For the text-containing cell, return its midpoint in [X, Y] coordinate format. 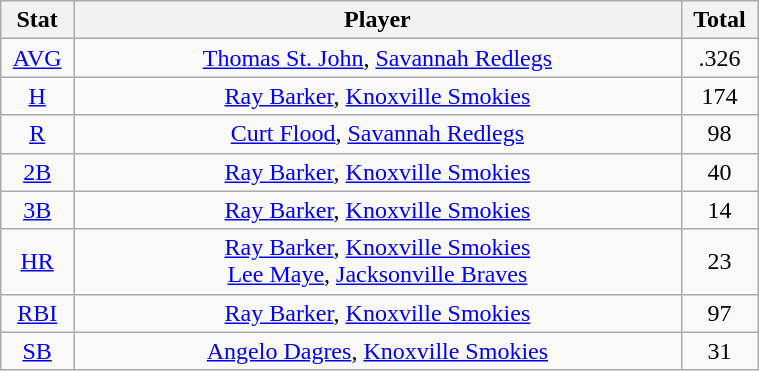
AVG [38, 58]
97 [719, 313]
Stat [38, 20]
31 [719, 351]
98 [719, 134]
R [38, 134]
2B [38, 172]
Ray Barker, Knoxville Smokies Lee Maye, Jacksonville Braves [378, 262]
23 [719, 262]
14 [719, 210]
Player [378, 20]
HR [38, 262]
3B [38, 210]
RBI [38, 313]
Total [719, 20]
40 [719, 172]
Curt Flood, Savannah Redlegs [378, 134]
SB [38, 351]
Angelo Dagres, Knoxville Smokies [378, 351]
.326 [719, 58]
174 [719, 96]
Thomas St. John, Savannah Redlegs [378, 58]
H [38, 96]
